Capture the cell that displays the provided text and extract its (X, Y) central coordinate. 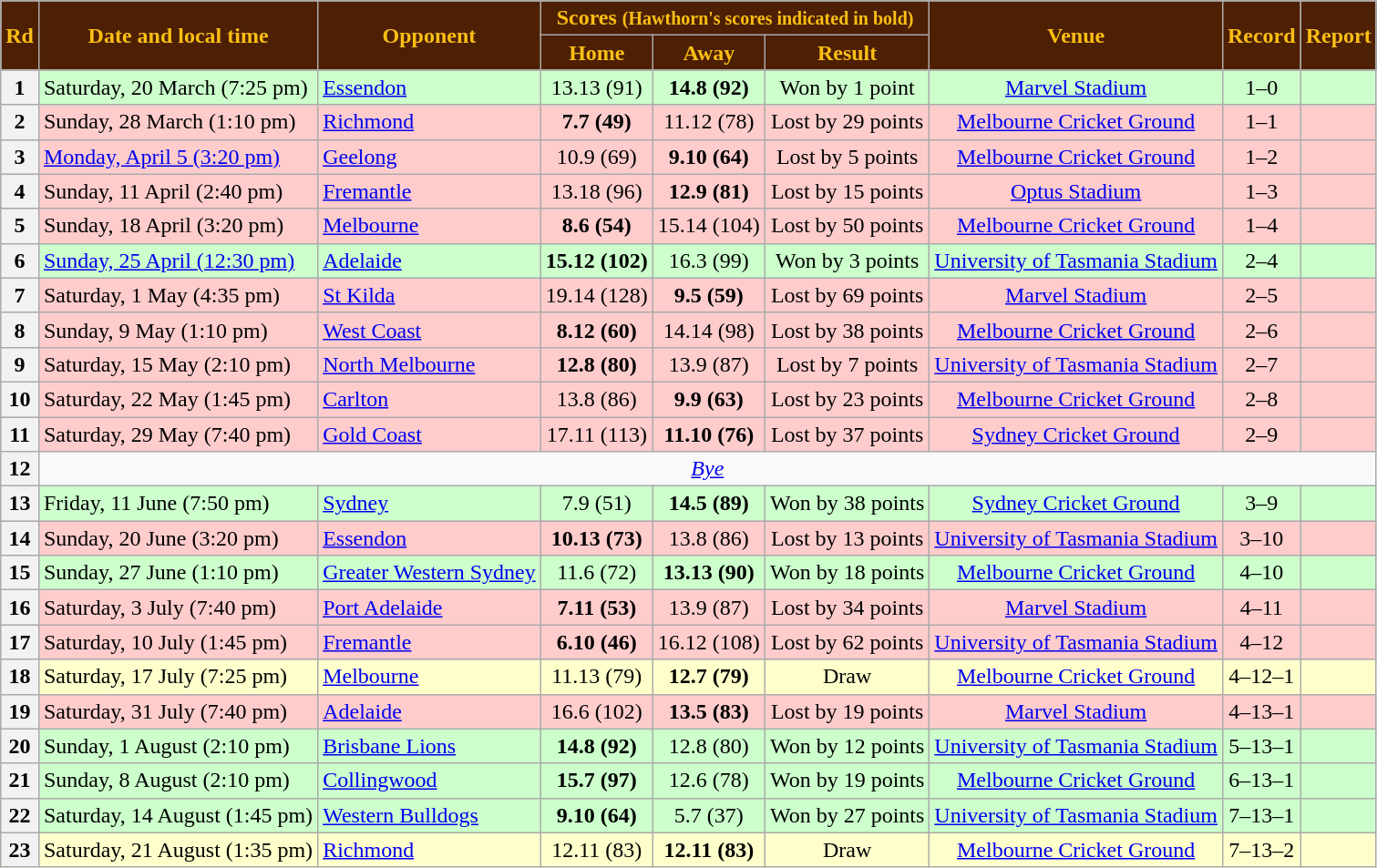
Away (709, 53)
4–12 (1261, 642)
Record (1261, 36)
20 (20, 746)
2–5 (1261, 295)
3–9 (1261, 504)
Opponent (430, 36)
3 (20, 157)
Geelong (430, 157)
7–13–2 (1261, 850)
Lost by 34 points (847, 608)
16 (20, 608)
Venue (1076, 36)
Lost by 19 points (847, 711)
Sunday, 9 May (1:10 pm) (178, 330)
5.7 (37) (709, 815)
17 (20, 642)
Lost by 7 points (847, 364)
18 (20, 677)
17.11 (113) (596, 434)
7.9 (51) (596, 504)
7–13–1 (1261, 815)
Sunday, 18 April (3:20 pm) (178, 226)
14.14 (98) (709, 330)
1–2 (1261, 157)
Saturday, 10 July (1:45 pm) (178, 642)
Lost by 38 points (847, 330)
5 (20, 226)
3–10 (1261, 538)
13.13 (90) (709, 573)
Result (847, 53)
Scores (Hawthorn's scores indicated in bold) (735, 18)
Saturday, 31 July (7:40 pm) (178, 711)
8 (20, 330)
14.5 (89) (709, 504)
9.5 (59) (709, 295)
12 (20, 469)
Lost by 23 points (847, 399)
11.12 (78) (709, 122)
Report (1338, 36)
1–0 (1261, 87)
2–7 (1261, 364)
6–13–1 (1261, 781)
7 (20, 295)
Sunday, 1 August (2:10 pm) (178, 746)
1 (20, 87)
4–12–1 (1261, 677)
9.9 (63) (709, 399)
Won by 38 points (847, 504)
12.9 (81) (709, 191)
22 (20, 815)
1–1 (1261, 122)
8.12 (60) (596, 330)
7.7 (49) (596, 122)
Saturday, 1 May (4:35 pm) (178, 295)
Saturday, 3 July (7:40 pm) (178, 608)
Lost by 29 points (847, 122)
Lost by 5 points (847, 157)
Saturday, 14 August (1:45 pm) (178, 815)
11.13 (79) (596, 677)
Saturday, 21 August (1:35 pm) (178, 850)
2–4 (1261, 260)
23 (20, 850)
Friday, 11 June (7:50 pm) (178, 504)
16.6 (102) (596, 711)
7.11 (53) (596, 608)
Won by 12 points (847, 746)
Sunday, 8 August (2:10 pm) (178, 781)
19.14 (128) (596, 295)
11.6 (72) (596, 573)
Lost by 69 points (847, 295)
11 (20, 434)
8.6 (54) (596, 226)
2–9 (1261, 434)
Lost by 62 points (847, 642)
Lost by 13 points (847, 538)
Western Bulldogs (430, 815)
12.7 (79) (709, 677)
Gold Coast (430, 434)
Rd (20, 36)
Monday, April 5 (3:20 pm) (178, 157)
Won by 1 point (847, 87)
5–13–1 (1261, 746)
2–8 (1261, 399)
6 (20, 260)
Won by 3 points (847, 260)
4–13–1 (1261, 711)
Carlton (430, 399)
Sunday, 20 June (3:20 pm) (178, 538)
Sydney (430, 504)
13.5 (83) (709, 711)
6.10 (46) (596, 642)
Greater Western Sydney (430, 573)
10 (20, 399)
9 (20, 364)
4–11 (1261, 608)
West Coast (430, 330)
Sunday, 27 June (1:10 pm) (178, 573)
15.14 (104) (709, 226)
Won by 19 points (847, 781)
12.6 (78) (709, 781)
4–10 (1261, 573)
Lost by 37 points (847, 434)
Saturday, 29 May (7:40 pm) (178, 434)
Saturday, 22 May (1:45 pm) (178, 399)
St Kilda (430, 295)
Saturday, 20 March (7:25 pm) (178, 87)
14 (20, 538)
Bye (707, 469)
Optus Stadium (1076, 191)
1–3 (1261, 191)
Collingwood (430, 781)
13 (20, 504)
13.18 (96) (596, 191)
13.13 (91) (596, 87)
Port Adelaide (430, 608)
Won by 27 points (847, 815)
4 (20, 191)
2–6 (1261, 330)
19 (20, 711)
Saturday, 15 May (2:10 pm) (178, 364)
10.13 (73) (596, 538)
Date and local time (178, 36)
Brisbane Lions (430, 746)
North Melbourne (430, 364)
Lost by 15 points (847, 191)
Sunday, 25 April (12:30 pm) (178, 260)
2 (20, 122)
Sunday, 28 March (1:10 pm) (178, 122)
Sunday, 11 April (2:40 pm) (178, 191)
Won by 18 points (847, 573)
Saturday, 17 July (7:25 pm) (178, 677)
Lost by 50 points (847, 226)
Home (596, 53)
1–4 (1261, 226)
15 (20, 573)
15.7 (97) (596, 781)
11.10 (76) (709, 434)
10.9 (69) (596, 157)
15.12 (102) (596, 260)
16.3 (99) (709, 260)
21 (20, 781)
16.12 (108) (709, 642)
